Output the (X, Y) coordinate of the center of the cell containing the given text.  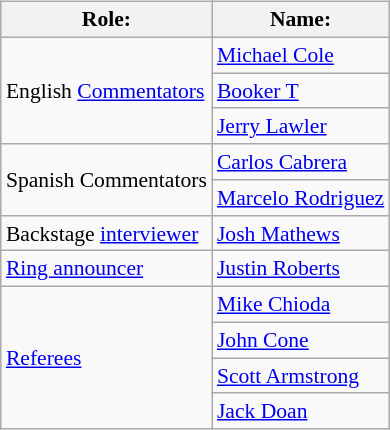
Carlos Cabrera (300, 162)
Backstage interviewer (106, 233)
Ring announcer (106, 269)
Name: (300, 20)
Scott Armstrong (300, 376)
John Cone (300, 340)
Spanish Commentators (106, 180)
Referees (106, 358)
Booker T (300, 91)
Jerry Lawler (300, 126)
Mike Chioda (300, 305)
Michael Cole (300, 55)
Josh Mathews (300, 233)
Justin Roberts (300, 269)
Jack Doan (300, 411)
English Commentators (106, 90)
Marcelo Rodriguez (300, 198)
Role: (106, 20)
